Output the [x, y] coordinate of the center of the cell containing the given text.  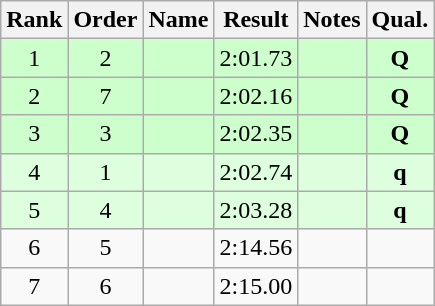
2:15.00 [256, 286]
2:14.56 [256, 248]
2:02.16 [256, 96]
Rank [34, 20]
Order [106, 20]
Name [178, 20]
2:03.28 [256, 210]
Qual. [400, 20]
Result [256, 20]
2:02.74 [256, 172]
2:01.73 [256, 58]
2:02.35 [256, 134]
Notes [332, 20]
